Locate the cell with the specified text and output its (X, Y) center coordinate. 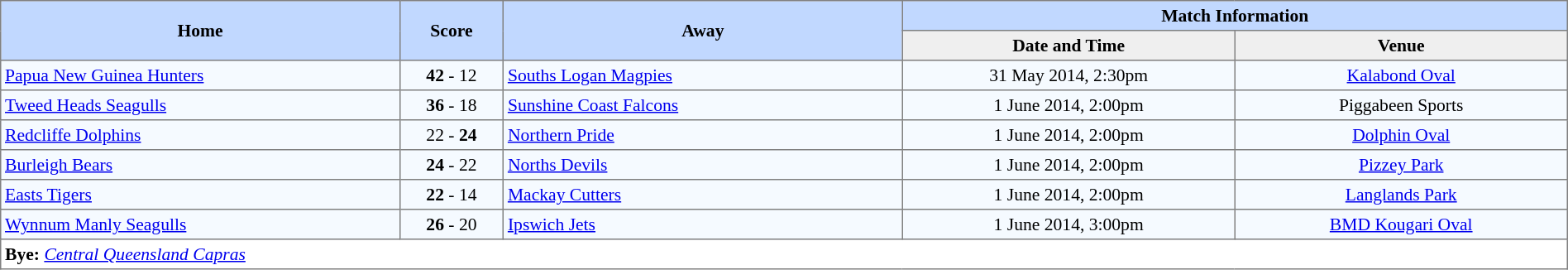
Piggabeen Sports (1401, 105)
Score (452, 31)
Kalabond Oval (1401, 75)
Away (703, 31)
Bye: Central Queensland Capras (784, 254)
BMD Kougari Oval (1401, 224)
Northern Pride (703, 135)
36 - 18 (452, 105)
Date and Time (1068, 46)
Match Information (1235, 16)
Souths Logan Magpies (703, 75)
31 May 2014, 2:30pm (1068, 75)
Redcliffe Dolphins (200, 135)
22 - 14 (452, 195)
Pizzey Park (1401, 165)
42 - 12 (452, 75)
1 June 2014, 3:00pm (1068, 224)
Mackay Cutters (703, 195)
24 - 22 (452, 165)
Burleigh Bears (200, 165)
22 - 24 (452, 135)
Venue (1401, 46)
Papua New Guinea Hunters (200, 75)
Ipswich Jets (703, 224)
Easts Tigers (200, 195)
26 - 20 (452, 224)
Dolphin Oval (1401, 135)
Sunshine Coast Falcons (703, 105)
Langlands Park (1401, 195)
Wynnum Manly Seagulls (200, 224)
Home (200, 31)
Norths Devils (703, 165)
Tweed Heads Seagulls (200, 105)
